Pinpoint the cell where the given text exists, returning its [x, y] midpoint coordinate. 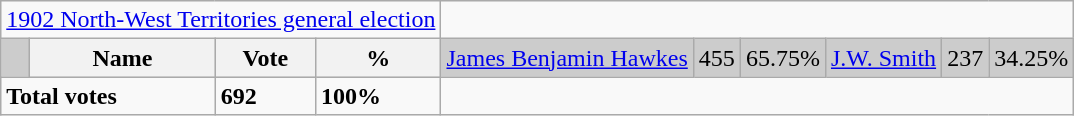
Vote [265, 58]
James Benjamin Hawkes [567, 58]
100% [378, 96]
J.W. Smith [883, 58]
1902 North-West Territories general election [221, 20]
Name [123, 58]
34.25% [1032, 58]
65.75% [782, 58]
237 [966, 58]
Total votes [108, 96]
692 [265, 96]
455 [716, 58]
% [378, 58]
